Return [X, Y] of the center of cell containing provided text 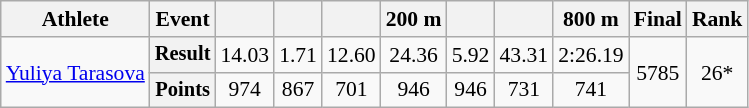
Final [658, 19]
Yuliya Tarasova [76, 72]
12.60 [352, 55]
800 m [590, 19]
5.92 [471, 55]
24.36 [414, 55]
2:26.19 [590, 55]
26* [718, 72]
867 [298, 90]
Athlete [76, 19]
Event [183, 19]
701 [352, 90]
741 [590, 90]
Result [183, 55]
731 [524, 90]
Rank [718, 19]
Points [183, 90]
200 m [414, 19]
43.31 [524, 55]
5785 [658, 72]
974 [244, 90]
14.03 [244, 55]
1.71 [298, 55]
